Locate the cell with the specified text and output its (x, y) center coordinate. 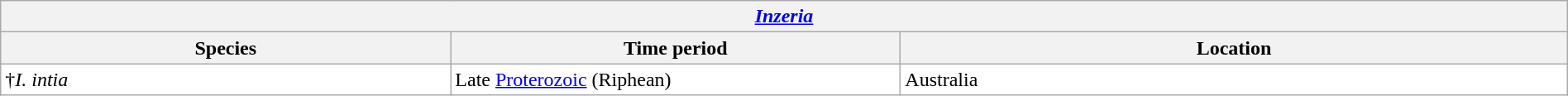
Location (1234, 48)
Inzeria (784, 17)
†I. intia (226, 79)
Late Proterozoic (Riphean) (676, 79)
Species (226, 48)
Australia (1234, 79)
Time period (676, 48)
